Capture the cell that displays the provided text and extract its [X, Y] central coordinate. 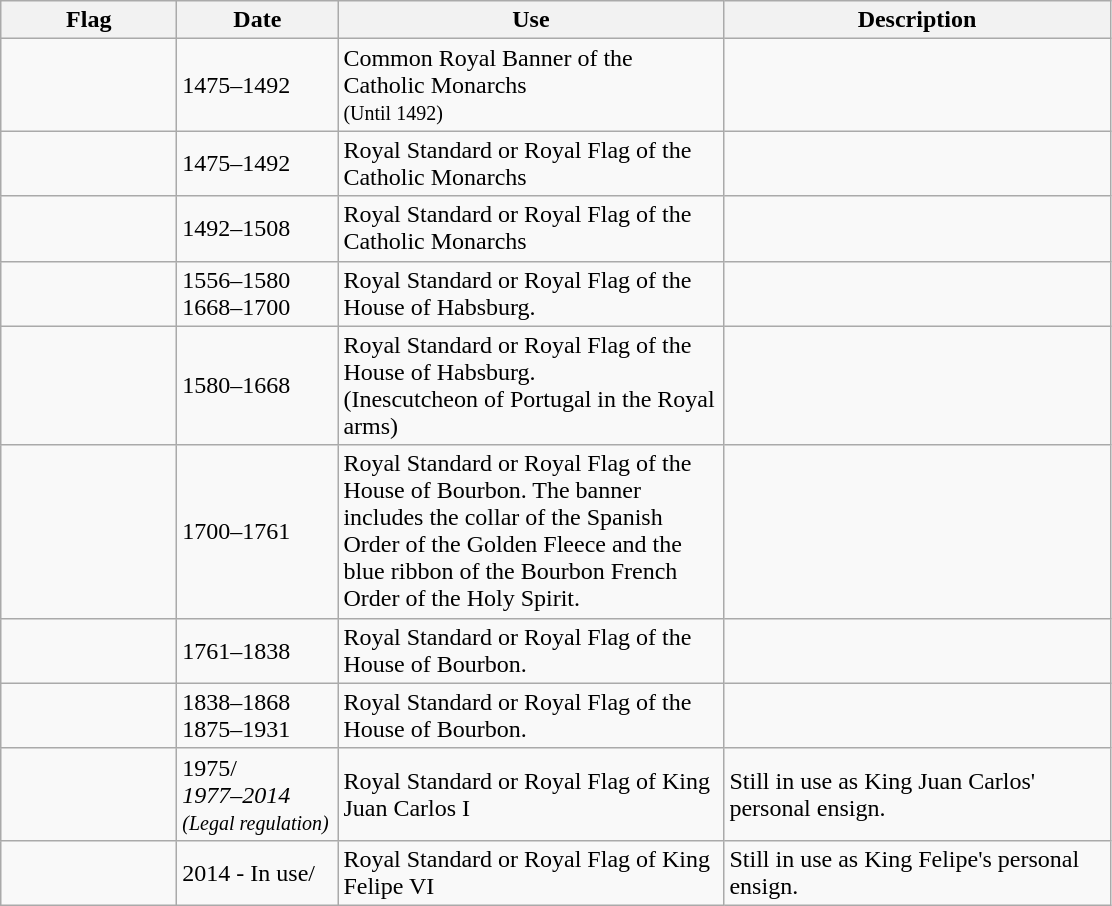
1492–1508 [258, 228]
1975/1977–2014(Legal regulation) [258, 794]
Use [531, 20]
1580–1668 [258, 386]
Royal Standard or Royal Flag of King Juan Carlos I [531, 794]
Flag [89, 20]
Royal Standard or Royal Flag of the House of Habsburg.(Inescutcheon of Portugal in the Royal arms) [531, 386]
Royal Standard or Royal Flag of the House of Habsburg. [531, 294]
Royal Standard or Royal Flag of King Felipe VI [531, 872]
Common Royal Banner of the Catholic Monarchs(Until 1492) [531, 85]
1556–15801668–1700 [258, 294]
Description [917, 20]
1838–18681875–1931 [258, 716]
1700–1761 [258, 532]
Date [258, 20]
1761–1838 [258, 650]
Still in use as King Juan Carlos' personal ensign. [917, 794]
Still in use as King Felipe's personal ensign. [917, 872]
2014 - In use/ [258, 872]
